Provide the (x, y) coordinate of the cell's center where the given text is located.  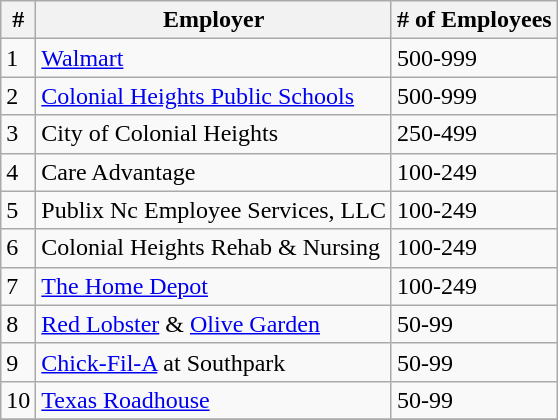
Employer (214, 20)
City of Colonial Heights (214, 134)
7 (18, 286)
Texas Roadhouse (214, 400)
1 (18, 58)
Chick-Fil-A at Southpark (214, 362)
8 (18, 324)
Publix Nc Employee Services, LLC (214, 210)
5 (18, 210)
# (18, 20)
6 (18, 248)
The Home Depot (214, 286)
4 (18, 172)
Walmart (214, 58)
250-499 (474, 134)
3 (18, 134)
10 (18, 400)
9 (18, 362)
2 (18, 96)
Colonial Heights Rehab & Nursing (214, 248)
Red Lobster & Olive Garden (214, 324)
Colonial Heights Public Schools (214, 96)
Care Advantage (214, 172)
# of Employees (474, 20)
